Capture the cell that displays the provided text and extract its [x, y] central coordinate. 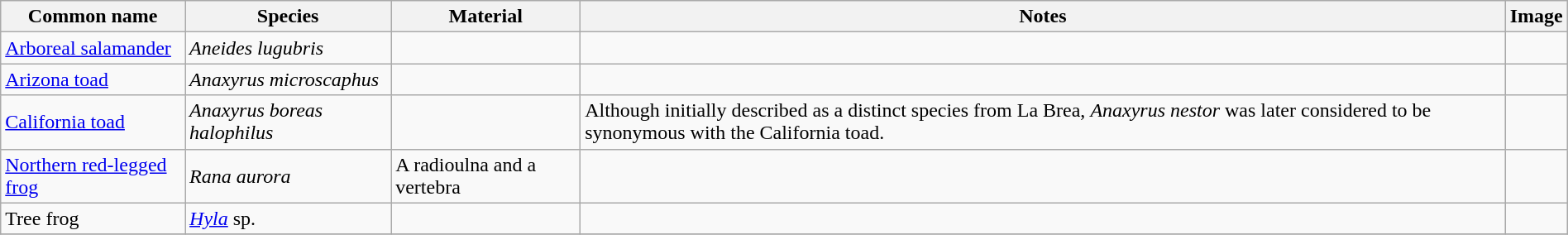
Northern red-legged frog [93, 175]
Aneides lugubris [288, 48]
Anaxyrus boreas halophilus [288, 122]
Arizona toad [93, 79]
Anaxyrus microscaphus [288, 79]
Common name [93, 17]
Image [1537, 17]
A radioulna and a vertebra [486, 175]
California toad [93, 122]
Material [486, 17]
Although initially described as a distinct species from La Brea, Anaxyrus nestor was later considered to be synonymous with the California toad. [1043, 122]
Notes [1043, 17]
Rana aurora [288, 175]
Tree frog [93, 218]
Arboreal salamander [93, 48]
Hyla sp. [288, 218]
Species [288, 17]
